Search for the cell housing the specified text and yield its [X, Y] center coordinate. 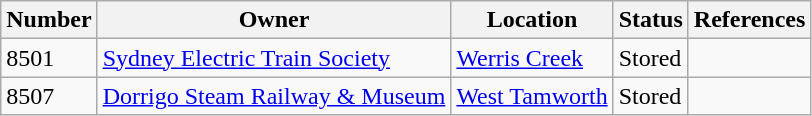
West Tamworth [532, 96]
Number [49, 20]
Location [532, 20]
8501 [49, 58]
References [750, 20]
Sydney Electric Train Society [274, 58]
Status [650, 20]
Dorrigo Steam Railway & Museum [274, 96]
Owner [274, 20]
Werris Creek [532, 58]
8507 [49, 96]
